Search for the cell housing the specified text and yield its (X, Y) center coordinate. 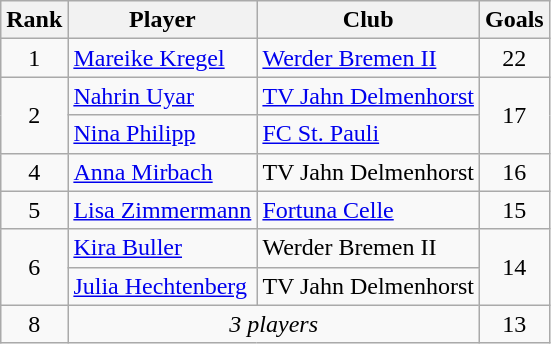
Julia Hechtenberg (162, 286)
Player (162, 20)
Mareike Kregel (162, 58)
16 (514, 172)
Nina Philipp (162, 134)
17 (514, 115)
6 (34, 267)
4 (34, 172)
Nahrin Uyar (162, 96)
5 (34, 210)
14 (514, 267)
Club (368, 20)
22 (514, 58)
13 (514, 324)
Kira Buller (162, 248)
3 players (274, 324)
Fortuna Celle (368, 210)
1 (34, 58)
2 (34, 115)
Rank (34, 20)
FC St. Pauli (368, 134)
Lisa Zimmermann (162, 210)
Goals (514, 20)
15 (514, 210)
Anna Mirbach (162, 172)
8 (34, 324)
